Detect which cell encompasses the target text, then output its (X, Y) center coordinate. 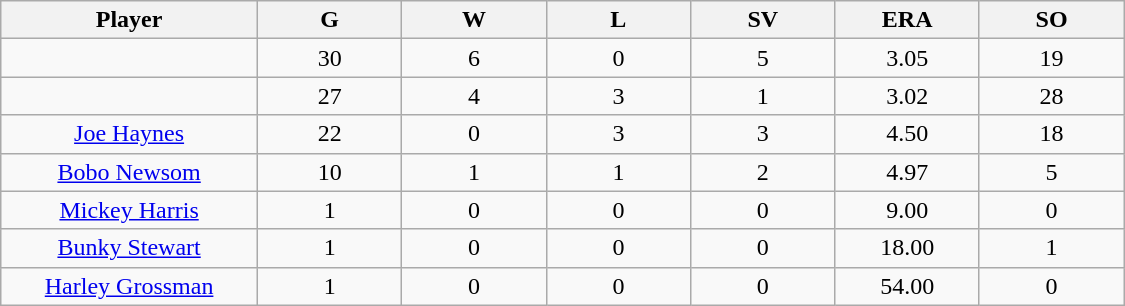
28 (1052, 96)
54.00 (907, 286)
3.05 (907, 58)
Mickey Harris (130, 210)
SO (1052, 20)
30 (329, 58)
G (329, 20)
ERA (907, 20)
22 (329, 134)
Harley Grossman (130, 286)
19 (1052, 58)
6 (474, 58)
4.97 (907, 172)
2 (763, 172)
SV (763, 20)
10 (329, 172)
18.00 (907, 248)
Player (130, 20)
4 (474, 96)
18 (1052, 134)
Joe Haynes (130, 134)
L (618, 20)
4.50 (907, 134)
Bunky Stewart (130, 248)
9.00 (907, 210)
27 (329, 96)
3.02 (907, 96)
W (474, 20)
Bobo Newsom (130, 172)
